Provide the [x, y] coordinate of the cell's center where the given text is located.  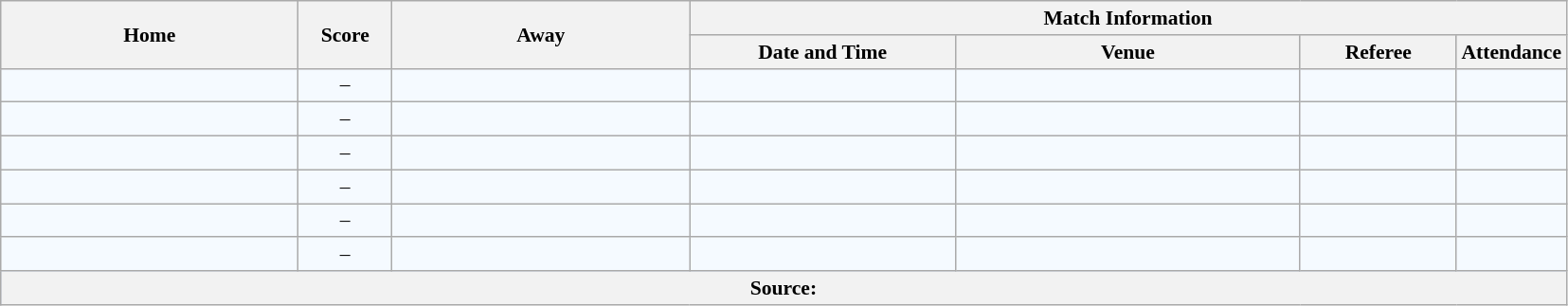
Away [541, 34]
Referee [1378, 52]
Attendance [1511, 52]
Venue [1128, 52]
Match Information [1127, 18]
Home [150, 34]
Score [345, 34]
Date and Time [822, 52]
Source: [784, 288]
